Return the (X, Y) coordinate for the center point of the cell that contains the specified text.  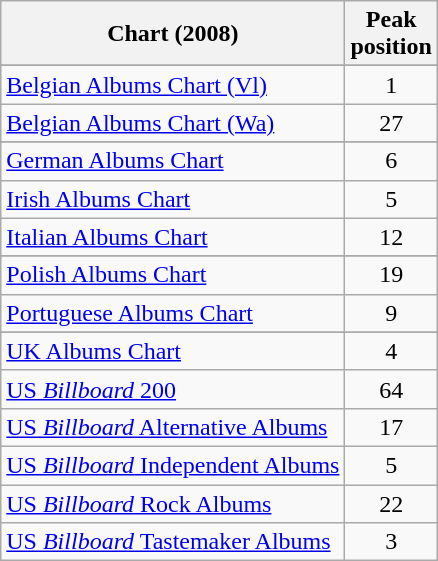
6 (391, 161)
US Billboard 200 (173, 389)
3 (391, 542)
17 (391, 427)
German Albums Chart (173, 161)
Belgian Albums Chart (Wa) (173, 123)
Irish Albums Chart (173, 199)
Polish Albums Chart (173, 275)
9 (391, 313)
Peakposition (391, 34)
12 (391, 237)
US Billboard Rock Albums (173, 503)
4 (391, 351)
US Billboard Alternative Albums (173, 427)
1 (391, 85)
Portuguese Albums Chart (173, 313)
64 (391, 389)
US Billboard Independent Albums (173, 465)
Italian Albums Chart (173, 237)
27 (391, 123)
US Billboard Tastemaker Albums (173, 542)
Belgian Albums Chart (Vl) (173, 85)
UK Albums Chart (173, 351)
19 (391, 275)
22 (391, 503)
Chart (2008) (173, 34)
